Provide the (x, y) coordinate of the cell's center where the given text is located.  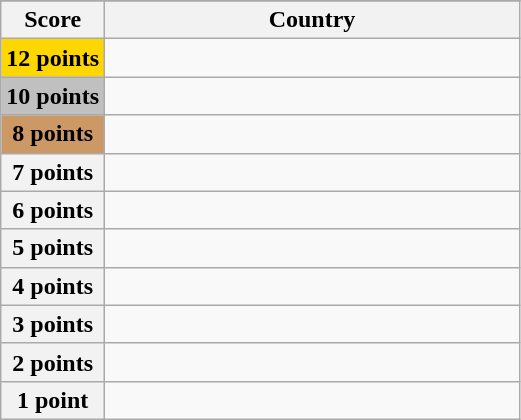
12 points (53, 58)
10 points (53, 96)
Score (53, 20)
1 point (53, 400)
4 points (53, 286)
6 points (53, 210)
3 points (53, 324)
2 points (53, 362)
5 points (53, 248)
7 points (53, 172)
8 points (53, 134)
Country (312, 20)
